Output the (x, y) coordinate of the center of the cell containing the given text.  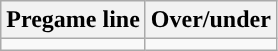
Over/under (210, 20)
Pregame line (74, 20)
